Provide the (x, y) coordinate of the cell's center where the given text is located.  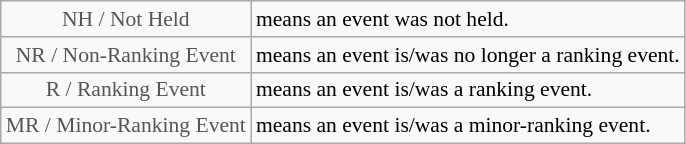
means an event was not held. (468, 19)
means an event is/was a ranking event. (468, 90)
NH / Not Held (126, 19)
MR / Minor-Ranking Event (126, 126)
NR / Non-Ranking Event (126, 55)
means an event is/was no longer a ranking event. (468, 55)
R / Ranking Event (126, 90)
means an event is/was a minor-ranking event. (468, 126)
